From the cell containing the given text, extract its center point as (X, Y) coordinate. 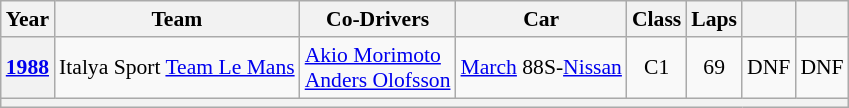
March 88S-Nissan (542, 68)
C1 (656, 68)
Co-Drivers (378, 19)
Akio Morimoto Anders Olofsson (378, 68)
Team (177, 19)
Italya Sport Team Le Mans (177, 68)
Laps (714, 19)
69 (714, 68)
Car (542, 19)
Year (28, 19)
1988 (28, 68)
Class (656, 19)
